For the text-containing cell, return its midpoint in [x, y] coordinate format. 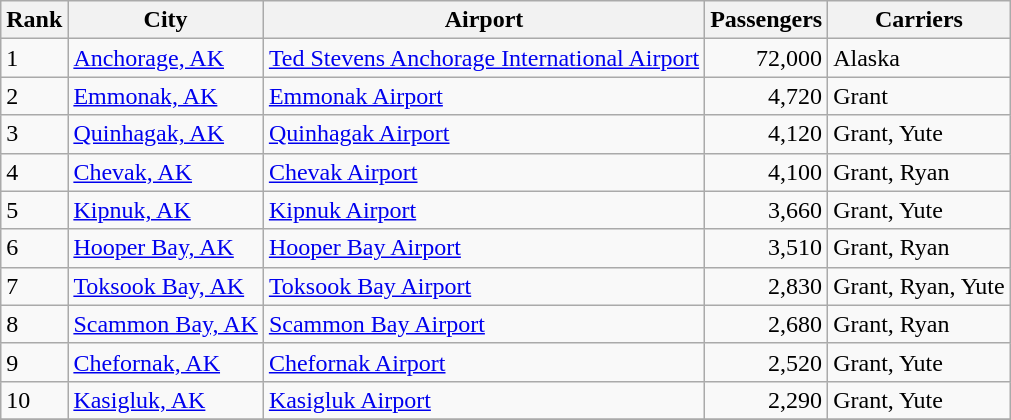
Chevak Airport [484, 172]
4,100 [766, 172]
6 [34, 248]
Emmonak Airport [484, 96]
Toksook Bay, AK [166, 286]
4,720 [766, 96]
Scammon Bay Airport [484, 324]
2 [34, 96]
Rank [34, 20]
Carriers [920, 20]
7 [34, 286]
Quinhagak, AK [166, 134]
72,000 [766, 58]
Kasigluk, AK [166, 400]
Chevak, AK [166, 172]
Grant, Ryan, Yute [920, 286]
4,120 [766, 134]
Kipnuk Airport [484, 210]
2,290 [766, 400]
Kipnuk, AK [166, 210]
Grant [920, 96]
5 [34, 210]
3 [34, 134]
City [166, 20]
Anchorage, AK [166, 58]
4 [34, 172]
Passengers [766, 20]
2,520 [766, 362]
Toksook Bay Airport [484, 286]
3,510 [766, 248]
1 [34, 58]
Quinhagak Airport [484, 134]
10 [34, 400]
8 [34, 324]
Kasigluk Airport [484, 400]
Scammon Bay, AK [166, 324]
Chefornak Airport [484, 362]
Emmonak, AK [166, 96]
Alaska [920, 58]
2,680 [766, 324]
3,660 [766, 210]
Hooper Bay, AK [166, 248]
Airport [484, 20]
Hooper Bay Airport [484, 248]
Chefornak, AK [166, 362]
9 [34, 362]
2,830 [766, 286]
Ted Stevens Anchorage International Airport [484, 58]
